Identify which cell holds the provided text, then report its [X, Y] central coordinate. 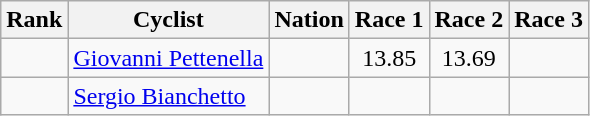
Race 2 [469, 20]
Nation [309, 20]
Race 3 [549, 20]
13.85 [389, 58]
Sergio Bianchetto [168, 96]
Giovanni Pettenella [168, 58]
Race 1 [389, 20]
Cyclist [168, 20]
13.69 [469, 58]
Rank [34, 20]
